Pinpoint the cell where the given text exists, returning its (X, Y) midpoint coordinate. 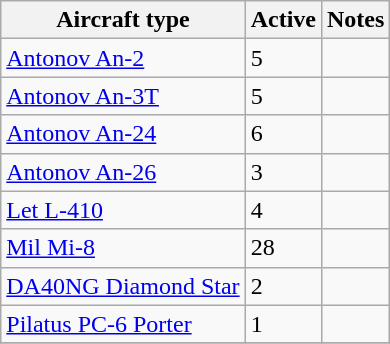
1 (283, 324)
Mil Mi-8 (123, 248)
28 (283, 248)
4 (283, 210)
Active (283, 20)
Antonov An-26 (123, 172)
DA40NG Diamond Star (123, 286)
6 (283, 134)
Let L-410 (123, 210)
Antonov An-2 (123, 58)
3 (283, 172)
Aircraft type (123, 20)
Pilatus PC-6 Porter (123, 324)
Antonov An-3T (123, 96)
Notes (355, 20)
Antonov An-24 (123, 134)
2 (283, 286)
